Output the (x, y) coordinate of the center of the cell containing the given text.  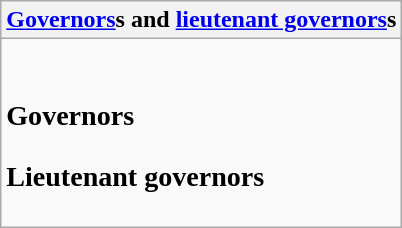
GovernorsLieutenant governors (202, 133)
Governorss and lieutenant governorss (202, 20)
